Pinpoint the cell where the given text exists, returning its (X, Y) midpoint coordinate. 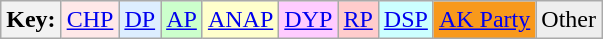
DSP (406, 20)
RP (358, 20)
CHP (90, 20)
Key: (31, 20)
Other (569, 20)
DYP (308, 20)
AP (182, 20)
DP (140, 20)
AK Party (484, 20)
ANAP (240, 20)
